Provide the [x, y] coordinate of the cell's center where the given text is located.  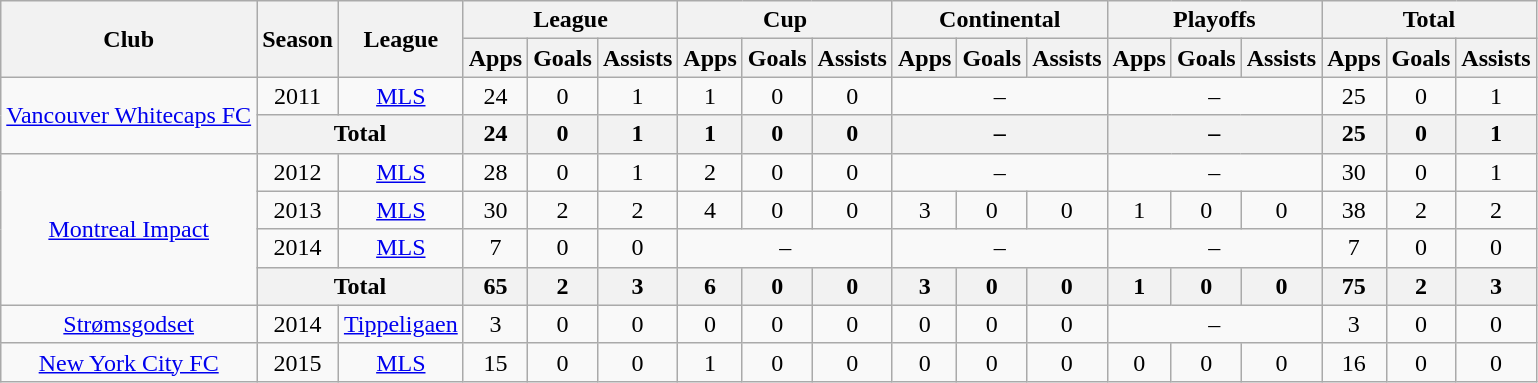
65 [495, 286]
15 [495, 362]
Montreal Impact [129, 229]
2011 [298, 96]
Cup [786, 20]
Strømsgodset [129, 324]
16 [1354, 362]
2013 [298, 210]
75 [1354, 286]
2015 [298, 362]
Vancouver Whitecaps FC [129, 115]
Continental [1000, 20]
28 [495, 172]
New York City FC [129, 362]
Season [298, 39]
Club [129, 39]
6 [710, 286]
2012 [298, 172]
Playoffs [1214, 20]
4 [710, 210]
Tippeligaen [400, 324]
38 [1354, 210]
